For the text-containing cell, return its midpoint in (x, y) coordinate format. 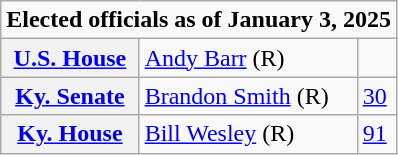
91 (376, 134)
Elected officials as of January 3, 2025 (199, 20)
Andy Barr (R) (248, 58)
U.S. House (70, 58)
Ky. Senate (70, 96)
Brandon Smith (R) (248, 96)
Ky. House (70, 134)
30 (376, 96)
Bill Wesley (R) (248, 134)
